Capture the cell that displays the provided text and extract its (X, Y) central coordinate. 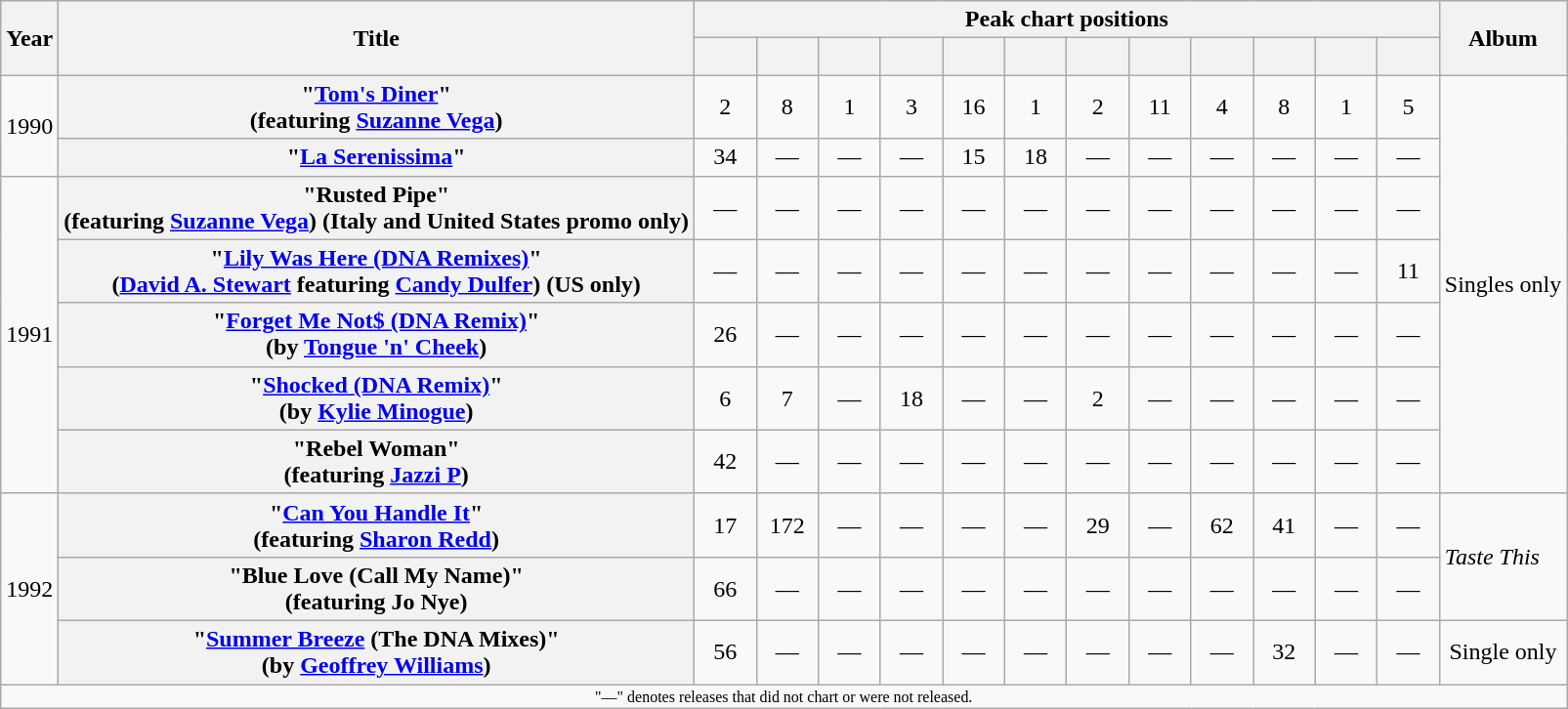
"Shocked (DNA Remix)" (by Kylie Minogue) (377, 398)
56 (726, 652)
42 (726, 461)
29 (1098, 525)
"Rebel Woman" (featuring Jazzi P) (377, 461)
26 (726, 334)
66 (726, 588)
Singles only (1503, 284)
15 (974, 157)
"Blue Love (Call My Name)" (featuring Jo Nye) (377, 588)
"Forget Me Not$ (DNA Remix)" (by Tongue 'n' Cheek) (377, 334)
7 (787, 398)
"La Serenissima" (377, 157)
1990 (29, 125)
Peak chart positions (1067, 20)
Album (1503, 38)
"Lily Was Here (DNA Remixes)" (David A. Stewart featuring Candy Dulfer) (US only) (377, 271)
32 (1285, 652)
34 (726, 157)
"Summer Breeze (The DNA Mixes)" (by Geoffrey Williams) (377, 652)
"—" denotes releases that did not chart or were not released. (784, 695)
62 (1222, 525)
Title (377, 38)
1991 (29, 334)
3 (911, 107)
Taste This (1503, 557)
17 (726, 525)
5 (1409, 107)
1992 (29, 588)
"Can You Handle It" (featuring Sharon Redd) (377, 525)
4 (1222, 107)
41 (1285, 525)
"Tom's Diner" (featuring Suzanne Vega) (377, 107)
6 (726, 398)
172 (787, 525)
Year (29, 38)
"Rusted Pipe" (featuring Suzanne Vega) (Italy and United States promo only) (377, 207)
16 (974, 107)
Single only (1503, 652)
